For the text-containing cell, return its midpoint in (x, y) coordinate format. 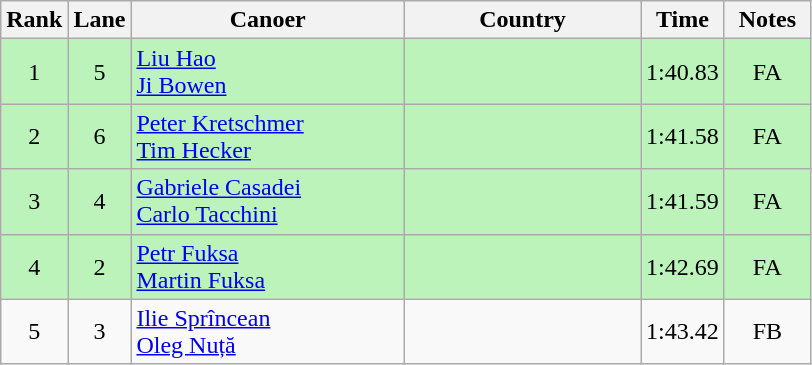
1:42.69 (683, 266)
Liu HaoJi Bowen (268, 72)
Gabriele CasadeiCarlo Tacchini (268, 202)
Canoer (268, 20)
1:41.58 (683, 136)
Peter KretschmerTim Hecker (268, 136)
1:40.83 (683, 72)
1:43.42 (683, 332)
Rank (34, 20)
6 (100, 136)
Ilie SprînceanOleg Nuță (268, 332)
FB (767, 332)
1:41.59 (683, 202)
Lane (100, 20)
Notes (767, 20)
Time (683, 20)
Petr FuksaMartin Fuksa (268, 266)
Country (522, 20)
1 (34, 72)
